Search for the cell housing the specified text and yield its (x, y) center coordinate. 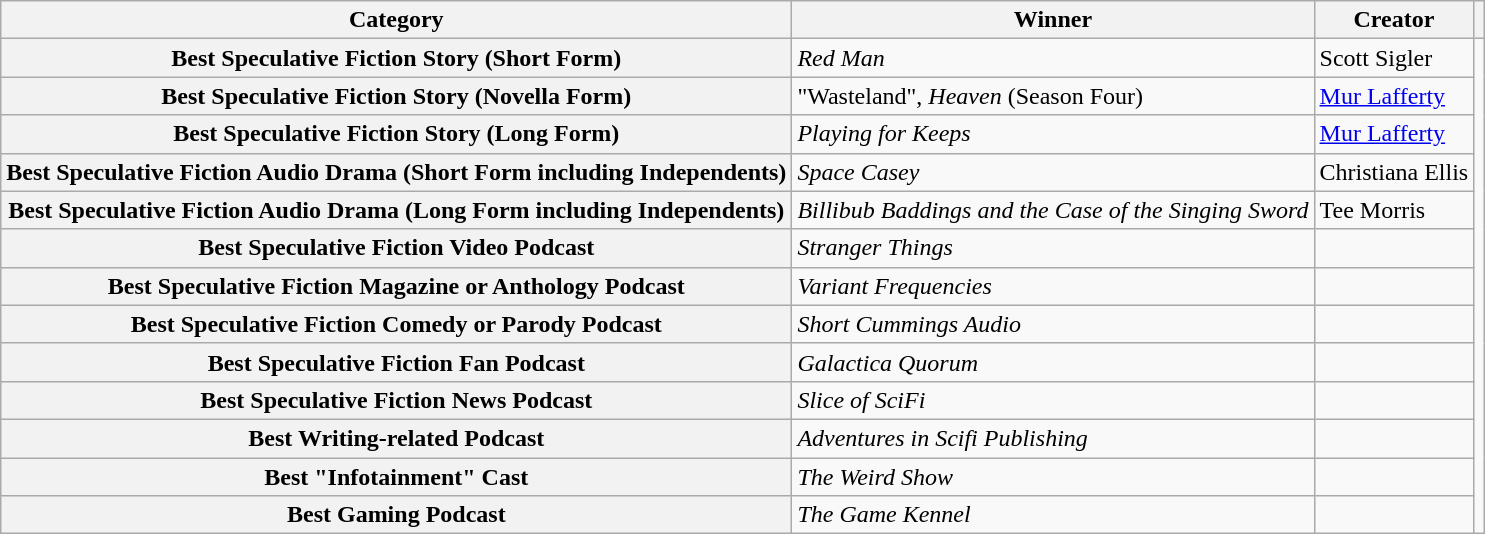
Best Speculative Fiction Story (Novella Form) (396, 96)
Playing for Keeps (1053, 134)
Best Writing-related Podcast (396, 438)
Best "Infotainment" Cast (396, 477)
"Wasteland", Heaven (Season Four) (1053, 96)
The Game Kennel (1053, 515)
Galactica Quorum (1053, 362)
Best Speculative Fiction Comedy or Parody Podcast (396, 324)
Billibub Baddings and the Case of the Singing Sword (1053, 210)
Tee Morris (1394, 210)
Best Gaming Podcast (396, 515)
Slice of SciFi (1053, 400)
Best Speculative Fiction Fan Podcast (396, 362)
The Weird Show (1053, 477)
Creator (1394, 20)
Best Speculative Fiction Video Podcast (396, 248)
Short Cummings Audio (1053, 324)
Adventures in Scifi Publishing (1053, 438)
Stranger Things (1053, 248)
Best Speculative Fiction Audio Drama (Short Form including Independents) (396, 172)
Best Speculative Fiction Audio Drama (Long Form including Independents) (396, 210)
Best Speculative Fiction Story (Long Form) (396, 134)
Winner (1053, 20)
Best Speculative Fiction Magazine or Anthology Podcast (396, 286)
Variant Frequencies (1053, 286)
Best Speculative Fiction Story (Short Form) (396, 58)
Category (396, 20)
Scott Sigler (1394, 58)
Christiana Ellis (1394, 172)
Red Man (1053, 58)
Best Speculative Fiction News Podcast (396, 400)
Space Casey (1053, 172)
